Locate the cell with the specified text and output its (X, Y) center coordinate. 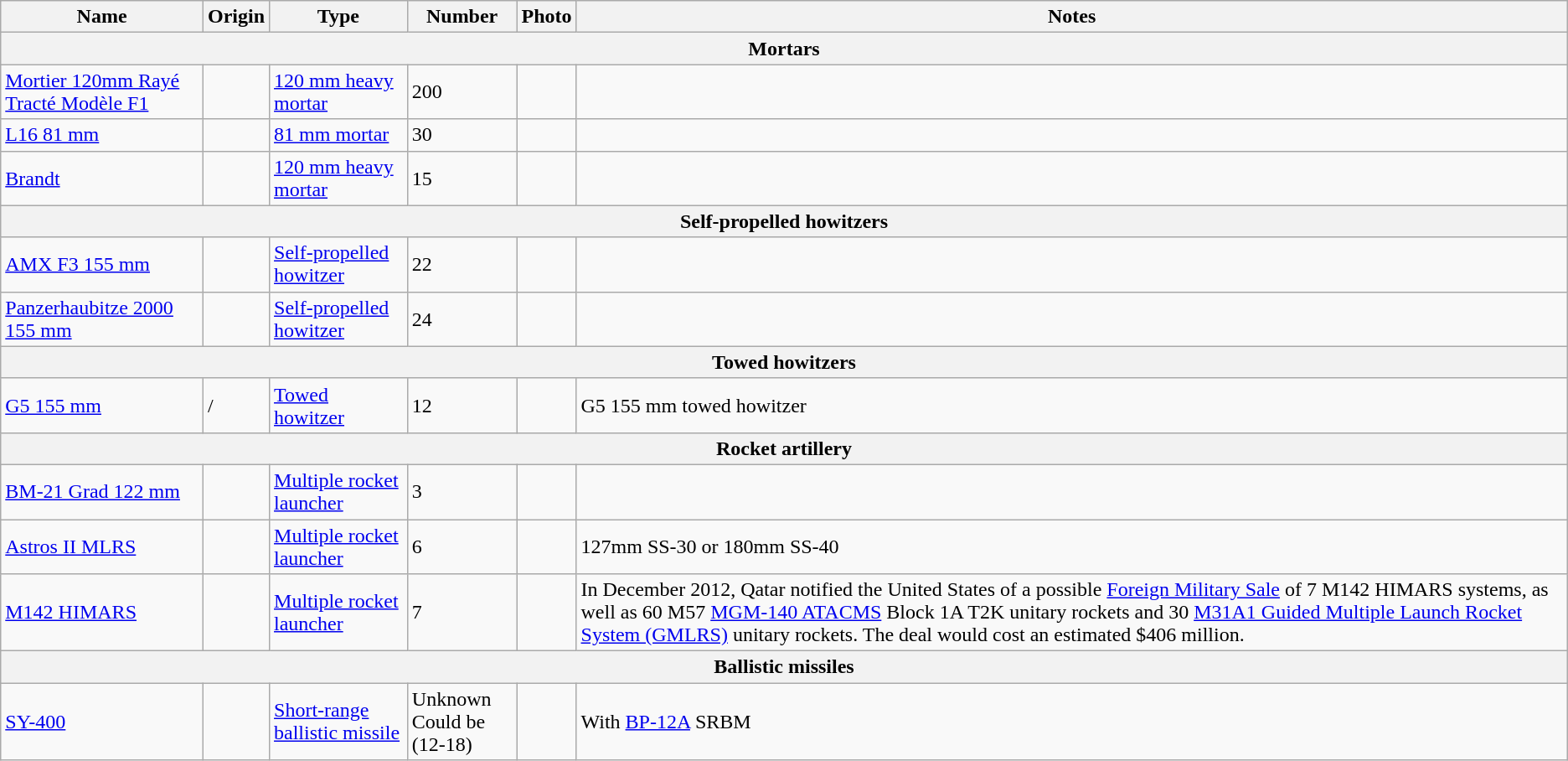
3 (462, 491)
22 (462, 265)
Self-propelled howitzers (784, 221)
Brandt (102, 178)
Origin (236, 17)
SY-400 (102, 722)
Mortier 120mm Rayé Tracté Modèle F1 (102, 92)
Towed howitzers (784, 362)
200 (462, 92)
/ (236, 406)
Mortars (784, 49)
Photo (546, 17)
Short-range ballistic missile (338, 722)
Name (102, 17)
G5 155 mm (102, 406)
L16 81 mm (102, 135)
UnknownCould be (12-18) (462, 722)
G5 155 mm towed howitzer (1072, 406)
12 (462, 406)
7 (462, 613)
Rocket artillery (784, 448)
M142 HIMARS (102, 613)
24 (462, 318)
81 mm mortar (338, 135)
Towed howitzer (338, 406)
With BP-12A SRBM (1072, 722)
30 (462, 135)
6 (462, 546)
127mm SS-30 or 180mm SS-40 (1072, 546)
Ballistic missiles (784, 667)
AMX F3 155 mm (102, 265)
Notes (1072, 17)
15 (462, 178)
Panzerhaubitze 2000 155 mm (102, 318)
Astros II MLRS (102, 546)
BM-21 Grad 122 mm (102, 491)
Type (338, 17)
Number (462, 17)
